From the cell containing the given text, extract its center point as [x, y] coordinate. 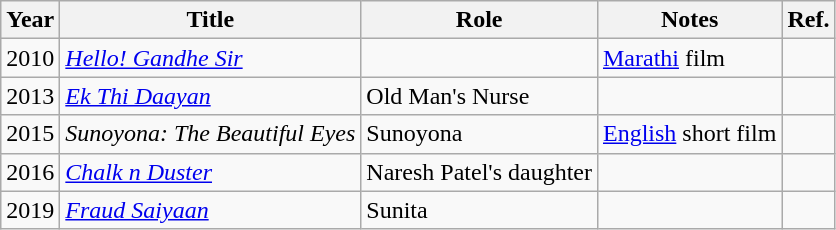
Notes [689, 20]
English short film [689, 134]
Chalk n Duster [210, 172]
Sunita [480, 210]
2010 [30, 58]
2015 [30, 134]
2019 [30, 210]
Old Man's Nurse [480, 96]
Naresh Patel's daughter [480, 172]
Sunoyona [480, 134]
Ek Thi Daayan [210, 96]
Year [30, 20]
Title [210, 20]
2013 [30, 96]
Ref. [808, 20]
2016 [30, 172]
Fraud Saiyaan [210, 210]
Hello! Gandhe Sir [210, 58]
Role [480, 20]
Marathi film [689, 58]
Sunoyona: The Beautiful Eyes [210, 134]
